From the cell containing the given text, extract its center point as [X, Y] coordinate. 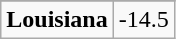
Louisiana [57, 20]
-14.5 [144, 20]
